Determine the [x, y] coordinate at the center of the cell enclosing the given text.  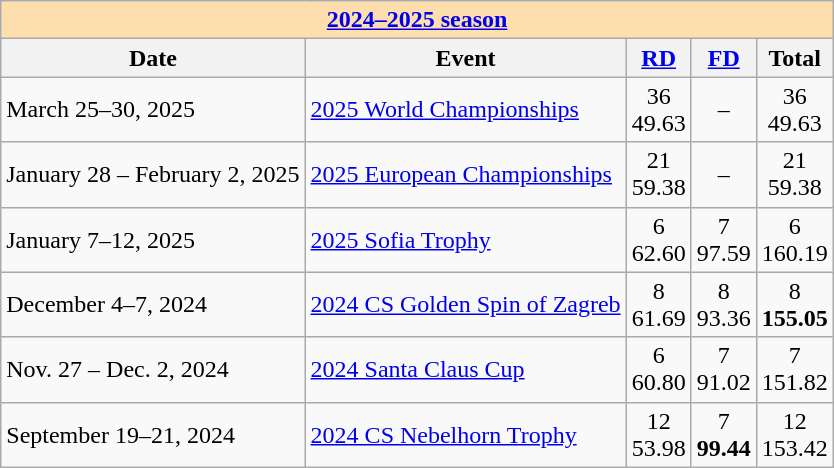
March 25–30, 2025 [153, 110]
January 28 – February 2, 2025 [153, 174]
Date [153, 58]
6 62.60 [658, 240]
8 61.69 [658, 304]
2024 Santa Claus Cup [466, 370]
6 60.80 [658, 370]
2024 CS Golden Spin of Zagreb [466, 304]
Nov. 27 – Dec. 2, 2024 [153, 370]
Total [794, 58]
December 4–7, 2024 [153, 304]
7 99.44 [724, 434]
8 93.36 [724, 304]
8 155.05 [794, 304]
6 160.19 [794, 240]
RD [658, 58]
January 7–12, 2025 [153, 240]
12 53.98 [658, 434]
2024 CS Nebelhorn Trophy [466, 434]
7 151.82 [794, 370]
2025 Sofia Trophy [466, 240]
FD [724, 58]
September 19–21, 2024 [153, 434]
2025 European Championships [466, 174]
7 97.59 [724, 240]
2024–2025 season [418, 20]
7 91.02 [724, 370]
12 153.42 [794, 434]
Event [466, 58]
2025 World Championships [466, 110]
